For the text-containing cell, return its midpoint in (x, y) coordinate format. 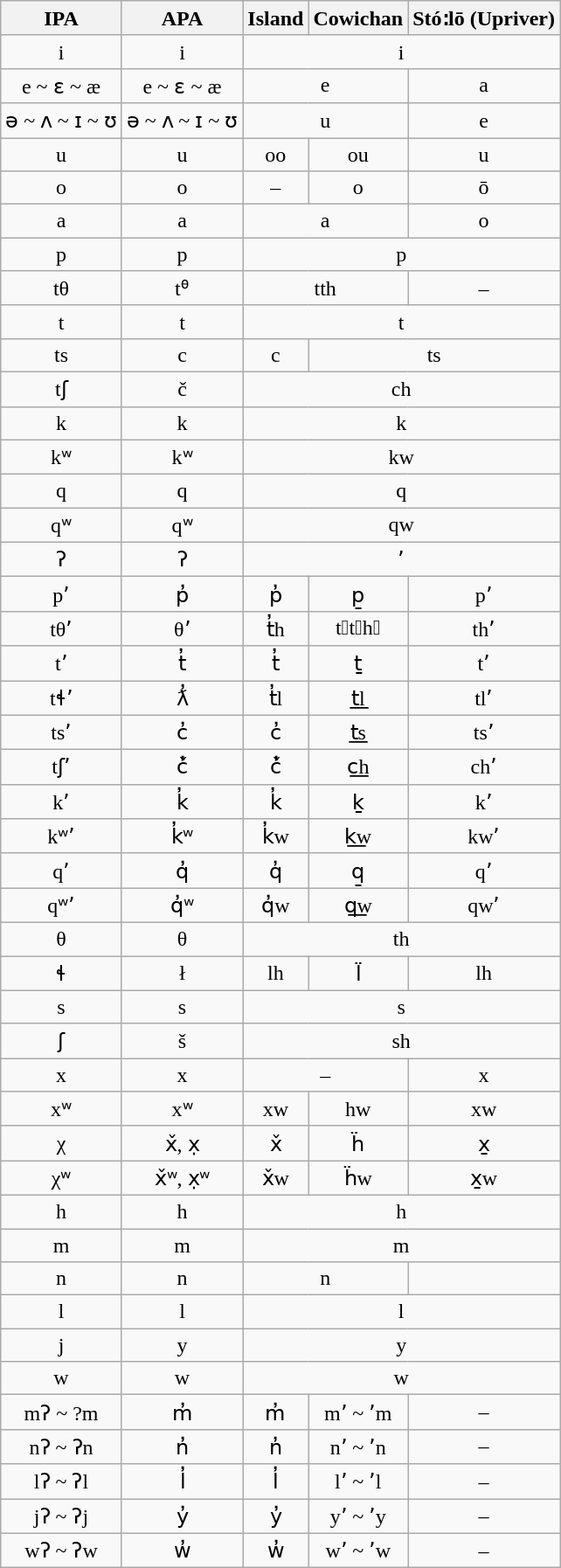
š (182, 1041)
ḧ (358, 1143)
tʃ (61, 389)
nʔ ~ ʔn (61, 1447)
mʔ ~ ?m (61, 1412)
ch (402, 389)
tth (325, 288)
x̌w (276, 1178)
c͟h (358, 767)
θʼ (182, 628)
x̌ʷ, x̣ʷ (182, 1178)
č (182, 389)
j (61, 1345)
p̱ (358, 594)
x̌ (276, 1143)
χʷ (61, 1178)
sh (402, 1041)
ḧw (358, 1178)
x̌, x̣ (182, 1143)
Stó꞉lō (Upriver) (484, 18)
Cowichan (358, 18)
kw (402, 457)
tθ (61, 288)
χ (61, 1143)
th (402, 939)
yʼ ~ ʼy (358, 1516)
kʷʼ (61, 836)
k̓ʷ (182, 836)
tᶿ (182, 288)
qʷʼ (61, 905)
ƛ̓ (182, 697)
k̓w (276, 836)
chʼ (484, 767)
wʔ ~ ʔw (61, 1551)
t︫t︭h︬ (358, 628)
kwʼ (484, 836)
ou (358, 155)
Island (276, 18)
x̱ (484, 1143)
q͟w (358, 905)
tɬʼ (61, 697)
q̓ʷ (182, 905)
lʼ ~ ʼl (358, 1481)
k͟w (358, 836)
wʼ ~ ʼw (358, 1551)
t͟s (358, 732)
x̱w (484, 1178)
t̓h (276, 628)
tθʼ (61, 628)
q̱ (358, 871)
tʃʼ (61, 767)
ʃ (61, 1041)
t̓l (276, 697)
ł (182, 974)
ṯ (358, 663)
ɬ (61, 974)
oo (276, 155)
APA (182, 18)
t͟l (358, 697)
mʼ ~ ʼm (358, 1412)
jʔ ~ ʔj (61, 1516)
nʼ ~ ʼn (358, 1447)
qw (402, 525)
thʼ (484, 628)
ʼ (402, 559)
ḵ (358, 801)
q̓w (276, 905)
qwʼ (484, 905)
tlʼ (484, 697)
ō (484, 188)
lʔ ~ ʔl (61, 1481)
IPA (61, 18)
l̈ (358, 974)
hw (358, 1109)
